Scan for the cell matching the given text and deliver its (X, Y) coordinate at center. 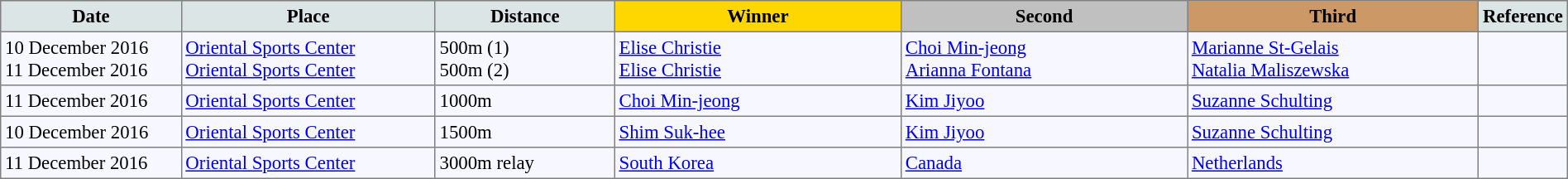
South Korea (758, 163)
Canada (1045, 163)
500m (1)500m (2) (524, 58)
3000m relay (524, 163)
10 December 201611 December 2016 (91, 58)
Netherlands (1333, 163)
Third (1333, 17)
1500m (524, 132)
Elise Christie Elise Christie (758, 58)
Choi Min-jeong Arianna Fontana (1045, 58)
Place (308, 17)
Marianne St-Gelais Natalia Maliszewska (1333, 58)
1000m (524, 101)
Oriental Sports CenterOriental Sports Center (308, 58)
Shim Suk-hee (758, 132)
Second (1045, 17)
Choi Min-jeong (758, 101)
Reference (1523, 17)
Date (91, 17)
10 December 2016 (91, 132)
Distance (524, 17)
Winner (758, 17)
